Search for the cell housing the specified text and yield its (x, y) center coordinate. 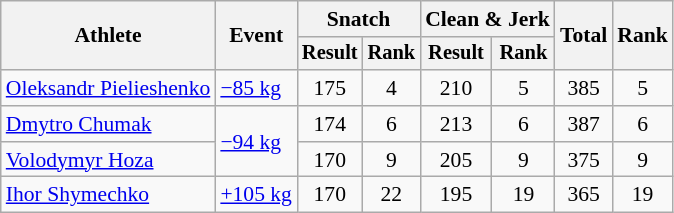
Volodymyr Hoza (108, 160)
Event (256, 36)
4 (392, 88)
213 (456, 124)
Ihor Shymechko (108, 195)
175 (330, 88)
Total (584, 36)
Oleksandr Pielieshenko (108, 88)
+105 kg (256, 195)
365 (584, 195)
−85 kg (256, 88)
205 (456, 160)
195 (456, 195)
Dmytro Chumak (108, 124)
−94 kg (256, 142)
22 (392, 195)
174 (330, 124)
Snatch (358, 19)
Athlete (108, 36)
387 (584, 124)
385 (584, 88)
375 (584, 160)
210 (456, 88)
Clean & Jerk (488, 19)
